Extract the (X, Y) coordinate from the center of the cell holding the provided text.  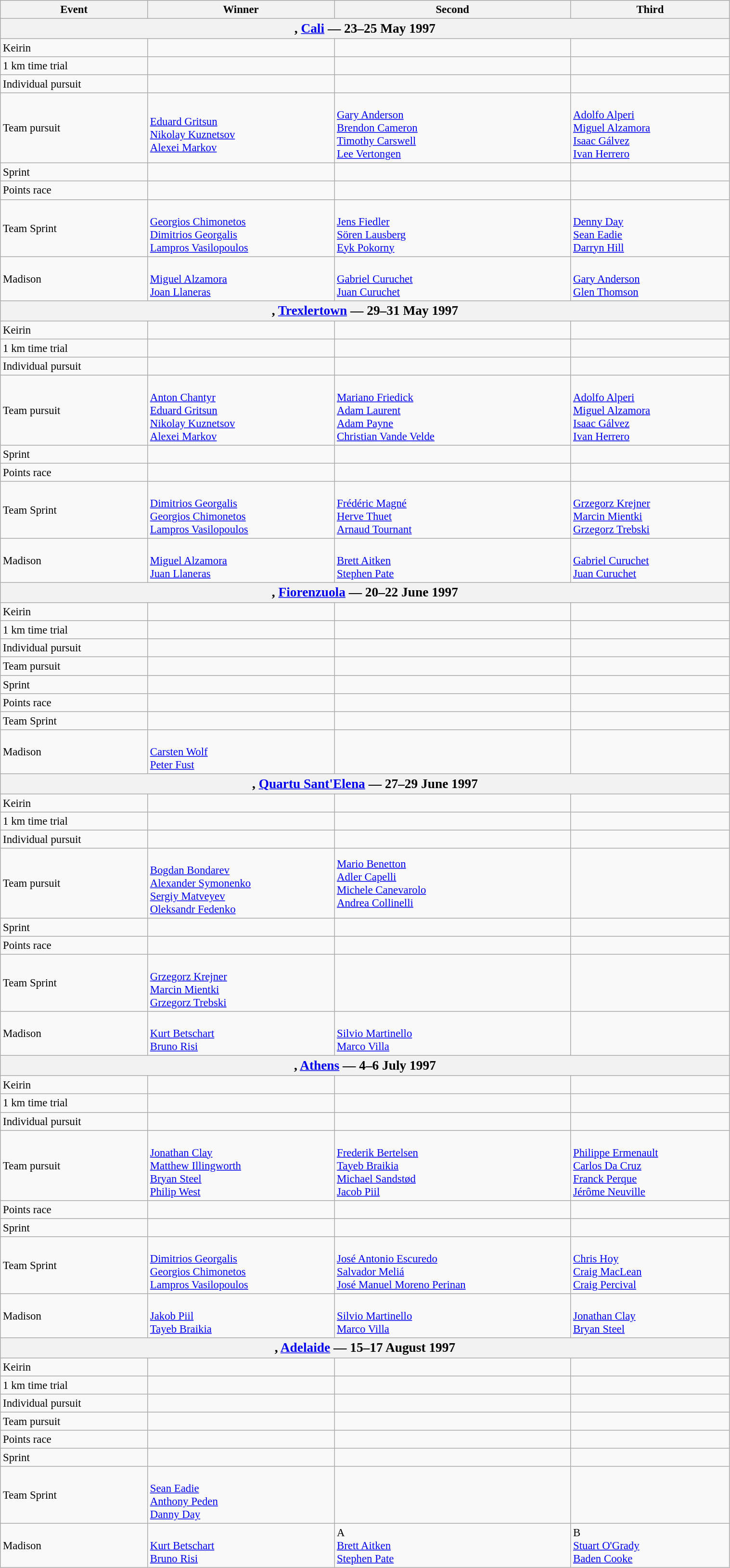
Jonathan Clay Bryan Steel (650, 1316)
Adolfo Alperi Miguel Alzamora Isaac Gálvez Ivan Herrero (650, 410)
Adolfo AlperiMiguel AlzamoraIsaac GálvezIvan Herrero (650, 128)
Gabriel CuruchetJuan Curuchet (452, 279)
, Quartu Sant'Elena — 27–29 June 1997 (365, 784)
Gabriel Curuchet Juan Curuchet (650, 561)
Mario Benetton Adler Capelli Michele Canevarolo Andrea Collinelli (452, 883)
, Fiorenzuola — 20–22 June 1997 (365, 593)
Eduard GritsunNikolay KuznetsovAlexei Markov (241, 128)
Third (650, 10)
Bogdan Bondarev Alexander Symonenko Sergiy Matveyev Oleksandr Fedenko (241, 883)
José Antonio Escuredo Salvador Meliá José Manuel Moreno Perinan (452, 1265)
Frédéric Magné Herve Thuet Arnaud Tournant (452, 510)
, Cali — 23–25 May 1997 (365, 29)
Gary AndersonGlen Thomson (650, 279)
Winner (241, 10)
Jakob Piil Tayeb Braikia (241, 1316)
Anton Chantyr Eduard Gritsun Nikolay Kuznetsov Alexei Markov (241, 410)
, Trexlertown — 29–31 May 1997 (365, 311)
Philippe Ermenault Carlos Da Cruz Franck Perque Jérôme Neuville (650, 1166)
Event (74, 10)
Miguel AlzamoraJoan Llaneras (241, 279)
Georgios ChimonetosDimitrios GeorgalisLampros Vasilopoulos (241, 228)
Mariano Friedick Adam Laurent Adam Payne Christian Vande Velde (452, 410)
, Adelaide — 15–17 August 1997 (365, 1348)
B Stuart O'Grady Baden Cooke (650, 1546)
Carsten Wolf Peter Fust (241, 752)
Second (452, 10)
Jonathan Clay Matthew Illingworth Bryan Steel Philip West (241, 1166)
ABrett Aitken Stephen Pate (452, 1546)
Chris Hoy Craig MacLean Craig Percival (650, 1265)
Gary AndersonBrendon CameronTimothy CarswellLee Vertongen (452, 128)
Jens FiedlerSören LausbergEyk Pokorny (452, 228)
Miguel Alzamora Juan Llaneras (241, 561)
Sean EadieAnthony PedenDanny Day (241, 1495)
Brett Aitken Stephen Pate (452, 561)
Denny DaySean EadieDarryn Hill (650, 228)
Frederik Bertelsen Tayeb Braikia Michael Sandstød Jacob Piil (452, 1166)
, Athens — 4–6 July 1997 (365, 1066)
